Detect which cell encompasses the target text, then output its (X, Y) center coordinate. 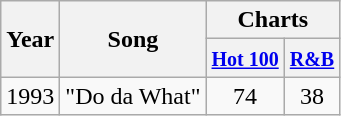
74 (245, 96)
Year (30, 39)
R&B (312, 58)
Hot 100 (245, 58)
38 (312, 96)
1993 (30, 96)
"Do da What" (133, 96)
Song (133, 39)
Charts (273, 20)
